Scan for the cell matching the given text and deliver its [x, y] coordinate at center. 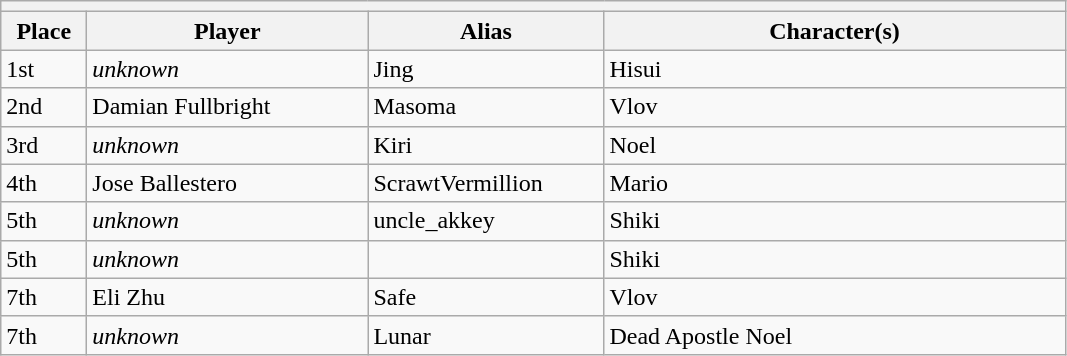
Noel [834, 145]
uncle_akkey [486, 221]
Player [228, 31]
Kiri [486, 145]
Jing [486, 69]
Masoma [486, 107]
Damian Fullbright [228, 107]
Eli Zhu [228, 297]
Lunar [486, 335]
Hisui [834, 69]
Jose Ballestero [228, 183]
2nd [44, 107]
Character(s) [834, 31]
Dead Apostle Noel [834, 335]
Place [44, 31]
1st [44, 69]
4th [44, 183]
3rd [44, 145]
Mario [834, 183]
Safe [486, 297]
Alias [486, 31]
ScrawtVermillion [486, 183]
